Capture the cell that displays the provided text and extract its [X, Y] central coordinate. 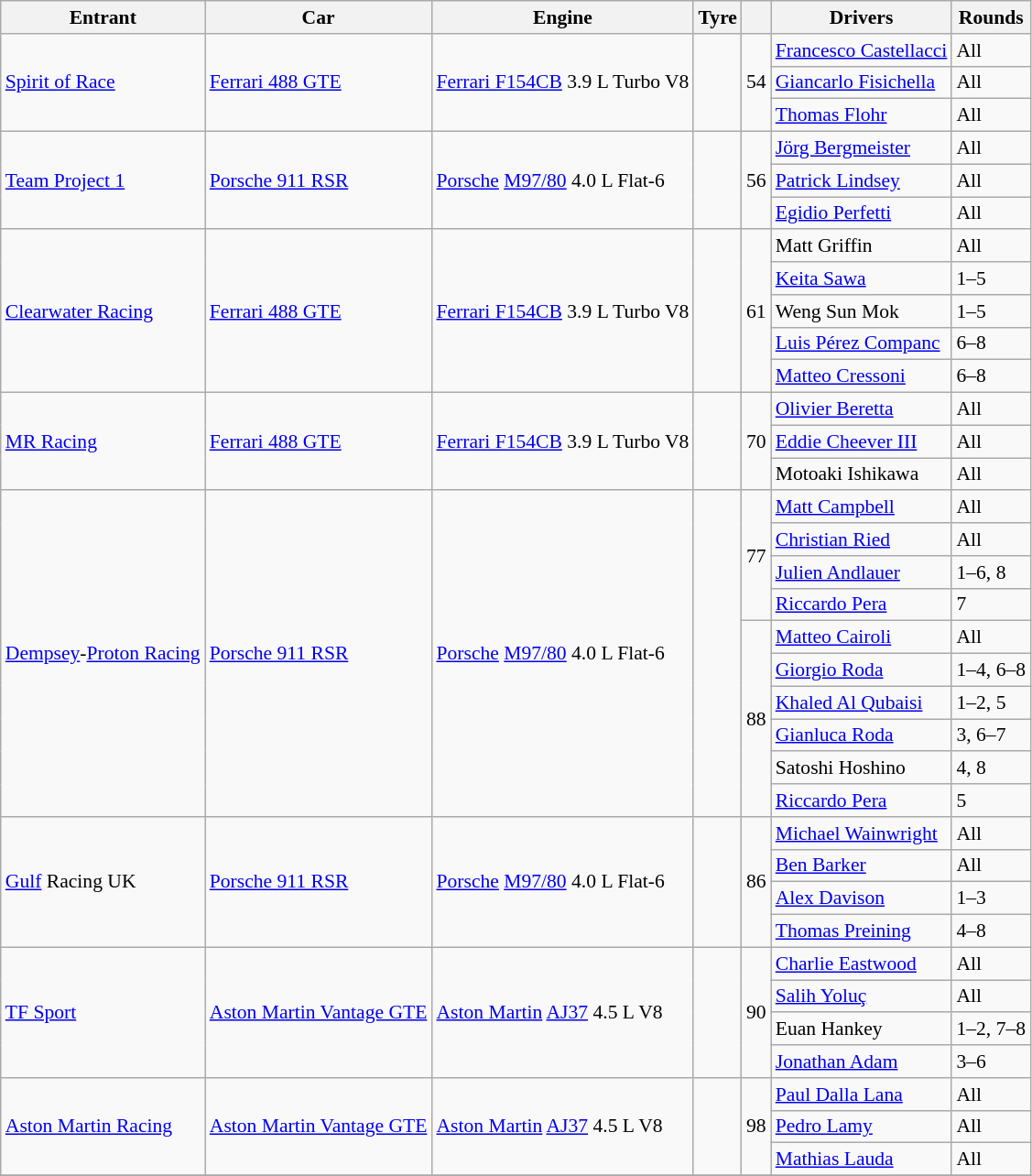
Matt Campbell [862, 507]
TF Sport [103, 1012]
Clearwater Racing [103, 311]
Salih Yoluç [862, 996]
1–2, 5 [991, 702]
Egidio Perfetti [862, 213]
Thomas Flohr [862, 115]
Aston Martin Racing [103, 1127]
Luis Pérez Companc [862, 343]
1–6, 8 [991, 572]
Gianluca Roda [862, 735]
Motoaki Ishikawa [862, 474]
3–6 [991, 1062]
Paul Dalla Lana [862, 1094]
Matteo Cairoli [862, 637]
1–2, 7–8 [991, 1029]
70 [756, 441]
56 [756, 181]
Satoshi Hoshino [862, 768]
86 [756, 882]
Francesco Castellacci [862, 50]
Michael Wainwright [862, 833]
1–4, 6–8 [991, 670]
Dempsey-Proton Racing [103, 654]
Patrick Lindsey [862, 180]
90 [756, 1012]
98 [756, 1127]
Euan Hankey [862, 1029]
Drivers [862, 17]
Christian Ried [862, 539]
Charlie Eastwood [862, 964]
7 [991, 604]
Weng Sun Mok [862, 311]
Matt Griffin [862, 246]
88 [756, 719]
Car [319, 17]
Gulf Racing UK [103, 882]
MR Racing [103, 441]
Julien Andlauer [862, 572]
77 [756, 556]
4, 8 [991, 768]
Giancarlo Fisichella [862, 82]
54 [756, 82]
Matteo Cressoni [862, 376]
Khaled Al Qubaisi [862, 702]
Alex Davison [862, 898]
Team Project 1 [103, 181]
Tyre [717, 17]
Giorgio Roda [862, 670]
Jonathan Adam [862, 1062]
Jörg Bergmeister [862, 148]
Spirit of Race [103, 82]
Thomas Preining [862, 931]
1–3 [991, 898]
Pedro Lamy [862, 1127]
Engine [562, 17]
5 [991, 800]
Entrant [103, 17]
61 [756, 311]
Keita Sawa [862, 278]
Eddie Cheever III [862, 441]
Mathias Lauda [862, 1160]
3, 6–7 [991, 735]
Olivier Beretta [862, 409]
Rounds [991, 17]
4–8 [991, 931]
Ben Barker [862, 866]
